Determine the (x, y) coordinate at the center of the cell enclosing the given text.  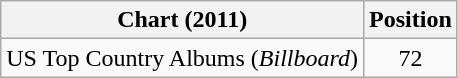
72 (411, 58)
Chart (2011) (182, 20)
US Top Country Albums (Billboard) (182, 58)
Position (411, 20)
